Locate the cell with the specified text and output its (X, Y) center coordinate. 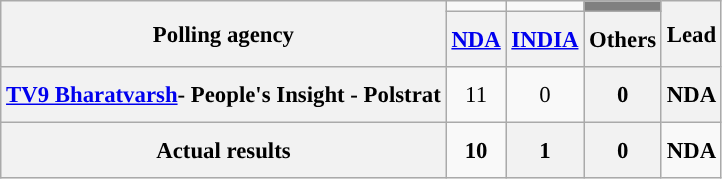
10 (476, 151)
Actual results (224, 151)
Lead (691, 34)
Others (623, 40)
Polling agency (224, 34)
1 (545, 151)
11 (476, 95)
TV9 Bharatvarsh- People's Insight - Polstrat (224, 95)
INDIA (545, 40)
